Locate the cell with the specified text and output its (x, y) center coordinate. 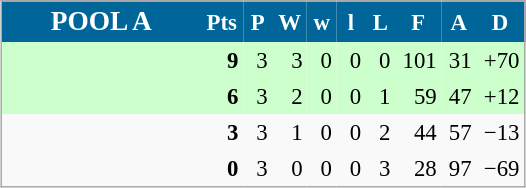
47 (458, 96)
A (458, 22)
+12 (500, 96)
31 (458, 60)
−69 (500, 168)
28 (418, 168)
W (290, 22)
6 (221, 96)
−13 (500, 132)
9 (221, 60)
+70 (500, 60)
59 (418, 96)
P (258, 22)
D (500, 22)
l (350, 22)
101 (418, 60)
POOL A (100, 22)
L (380, 22)
Pts (221, 22)
F (418, 22)
97 (458, 168)
w (322, 22)
44 (418, 132)
57 (458, 132)
